For the text-containing cell, return its midpoint in (X, Y) coordinate format. 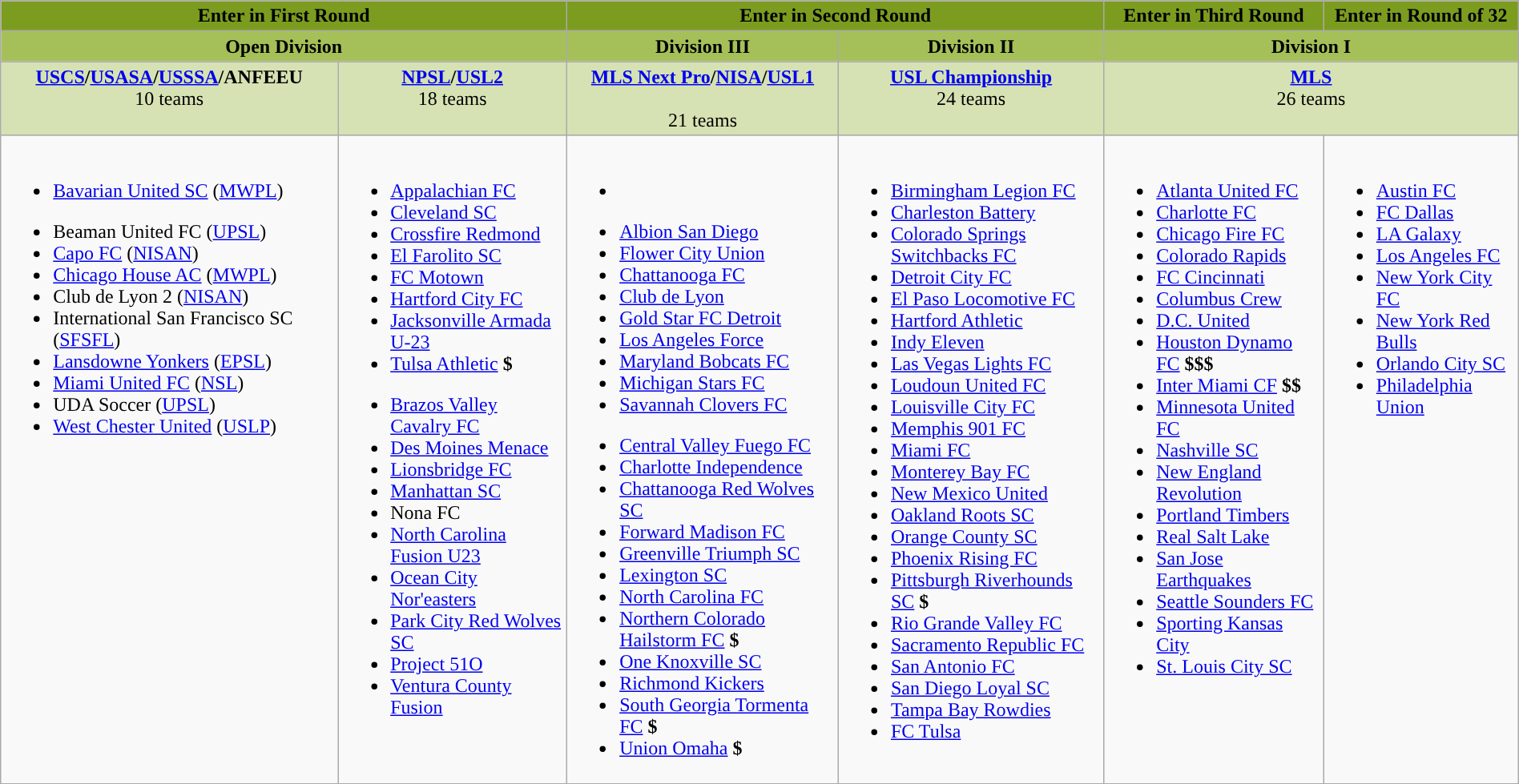
Austin FCFC DallasLA GalaxyLos Angeles FCNew York City FCNew York Red BullsOrlando City SCPhiladelphia Union (1421, 460)
Enter in Round of 32 (1421, 16)
Enter in First Round (284, 16)
MLS26 teams (1311, 99)
Division II (971, 46)
Open Division (284, 46)
Division I (1311, 46)
NPSL/USL218 teams (453, 99)
USL Championship24 teams (971, 99)
USCS/USASA/USSSA/ANFEEU10 teams (170, 99)
Enter in Third Round (1215, 16)
MLS Next Pro/NISA/USL121 teams (703, 99)
Enter in Second Round (836, 16)
Division III (703, 46)
